Find where the given text appears and provide that cell's center as [X, Y] coordinate. 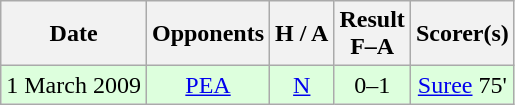
N [302, 85]
Suree 75' [462, 85]
1 March 2009 [74, 85]
PEA [208, 85]
Opponents [208, 34]
0–1 [372, 85]
ResultF–A [372, 34]
Date [74, 34]
Scorer(s) [462, 34]
H / A [302, 34]
